Locate the cell with the specified text and output its (x, y) center coordinate. 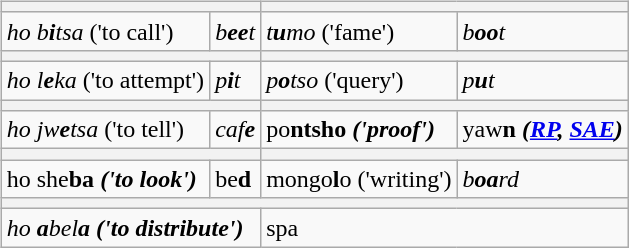
pit (236, 80)
spa (445, 228)
yawn (RP, SAE) (542, 130)
mongolo ('writing') (359, 179)
ho abela ('to distribute') (130, 228)
beet (236, 31)
potso ('query') (359, 80)
ho sheba ('to look') (105, 179)
ho jwetsa ('to tell') (105, 130)
put (542, 80)
tumo ('fame') (359, 31)
ho leka ('to attempt') (105, 80)
bed (236, 179)
boot (542, 31)
ho bitsa ('to call') (105, 31)
cafe (236, 130)
board (542, 179)
pontsho ('proof') (359, 130)
